Capture the cell that displays the provided text and extract its [x, y] central coordinate. 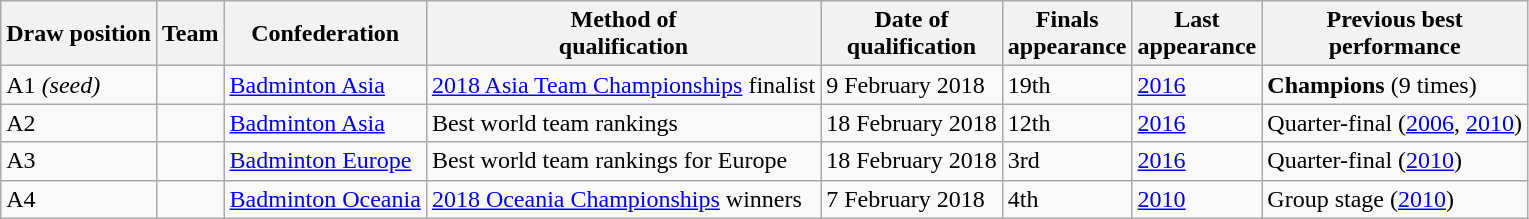
12th [1067, 123]
A1 (seed) [79, 85]
A4 [79, 199]
Lastappearance [1197, 34]
Date ofqualification [912, 34]
Confederation [325, 34]
4th [1067, 199]
Badminton Oceania [325, 199]
7 February 2018 [912, 199]
Method ofqualification [623, 34]
2018 Oceania Championships winners [623, 199]
3rd [1067, 161]
Quarter-final (2006, 2010) [1395, 123]
Best world team rankings [623, 123]
19th [1067, 85]
Champions (9 times) [1395, 85]
Quarter-final (2010) [1395, 161]
9 February 2018 [912, 85]
Draw position [79, 34]
A2 [79, 123]
Group stage (2010) [1395, 199]
Best world team rankings for Europe [623, 161]
Team [190, 34]
2018 Asia Team Championships finalist [623, 85]
A3 [79, 161]
2010 [1197, 199]
Badminton Europe [325, 161]
Previous bestperformance [1395, 34]
Finalsappearance [1067, 34]
